Determine the [x, y] coordinate at the center of the cell enclosing the given text.  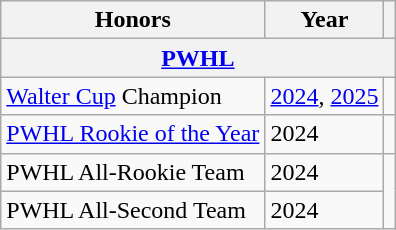
PWHL All-Second Team [133, 210]
2024, 2025 [324, 96]
PWHL Rookie of the Year [133, 134]
Walter Cup Champion [133, 96]
Honors [133, 20]
PWHL [198, 58]
Year [324, 20]
PWHL All-Rookie Team [133, 172]
